Return (x, y) of the center of cell containing provided text 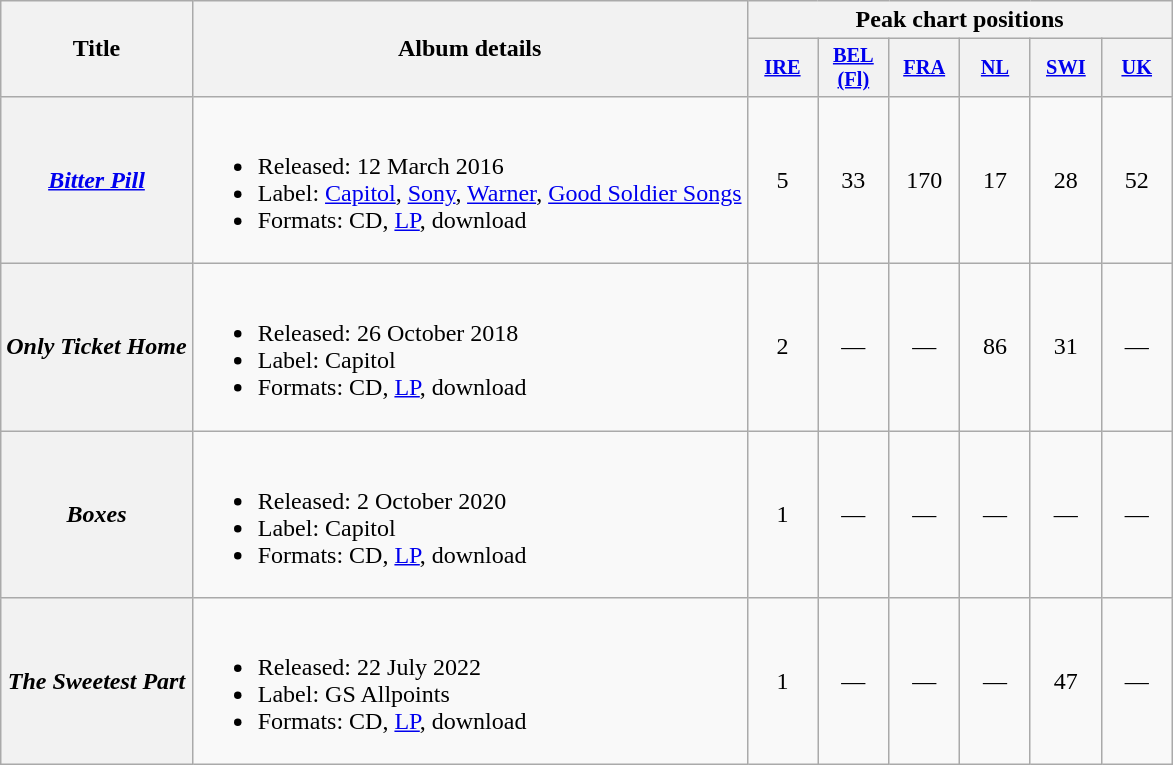
Released: 22 July 2022Label: GS AllpointsFormats: CD, LP, download (470, 682)
Released: 12 March 2016Label: Capitol, Sony, Warner, Good Soldier SongsFormats: CD, LP, download (470, 180)
31 (1066, 348)
28 (1066, 180)
33 (854, 180)
5 (782, 180)
2 (782, 348)
SWI (1066, 68)
Released: 26 October 2018Label: CapitolFormats: CD, LP, download (470, 348)
Only Ticket Home (96, 348)
Bitter Pill (96, 180)
86 (996, 348)
52 (1136, 180)
BEL(Fl) (854, 68)
47 (1066, 682)
NL (996, 68)
170 (924, 180)
UK (1136, 68)
Boxes (96, 514)
FRA (924, 68)
IRE (782, 68)
Peak chart positions (960, 20)
17 (996, 180)
Title (96, 49)
Album details (470, 49)
Released: 2 October 2020Label: CapitolFormats: CD, LP, download (470, 514)
The Sweetest Part (96, 682)
